Return the [X, Y] coordinate for the center point of the cell that contains the specified text.  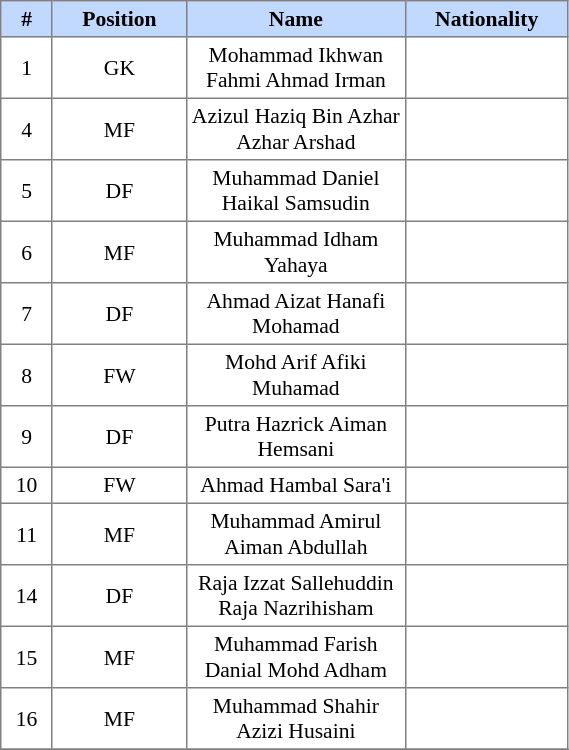
Azizul Haziq Bin Azhar Azhar Arshad [296, 129]
1 [27, 68]
Muhammad Amirul Aiman Abdullah [296, 534]
Muhammad Farish Danial Mohd Adham [296, 657]
# [27, 19]
7 [27, 314]
Putra Hazrick Aiman Hemsani [296, 437]
16 [27, 719]
4 [27, 129]
Name [296, 19]
Muhammad Daniel Haikal Samsudin [296, 191]
Nationality [486, 19]
Muhammad Shahir Azizi Husaini [296, 719]
Raja Izzat Sallehuddin Raja Nazrihisham [296, 596]
14 [27, 596]
Muhammad Idham Yahaya [296, 252]
Ahmad Aizat Hanafi Mohamad [296, 314]
Position [119, 19]
11 [27, 534]
Ahmad Hambal Sara'i [296, 485]
9 [27, 437]
6 [27, 252]
10 [27, 485]
15 [27, 657]
8 [27, 375]
Mohd Arif Afiki Muhamad [296, 375]
Mohammad Ikhwan Fahmi Ahmad Irman [296, 68]
5 [27, 191]
GK [119, 68]
